Return [X, Y] of the center of cell containing provided text 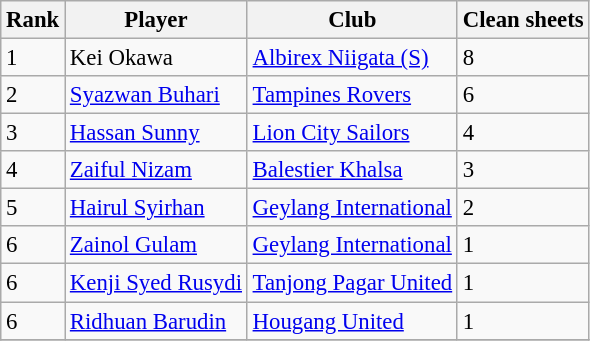
Ridhuan Barudin [156, 321]
Tanjong Pagar United [352, 283]
Rank [33, 20]
8 [522, 58]
Zainol Gulam [156, 245]
Balestier Khalsa [352, 170]
Player [156, 20]
Hougang United [352, 321]
Clean sheets [522, 20]
Kenji Syed Rusydi [156, 283]
Albirex Niigata (S) [352, 58]
Hairul Syirhan [156, 208]
Lion City Sailors [352, 133]
Hassan Sunny [156, 133]
Zaiful Nizam [156, 170]
Tampines Rovers [352, 95]
Syazwan Buhari [156, 95]
Kei Okawa [156, 58]
5 [33, 208]
Club [352, 20]
